From the cell containing the given text, extract its center point as [X, Y] coordinate. 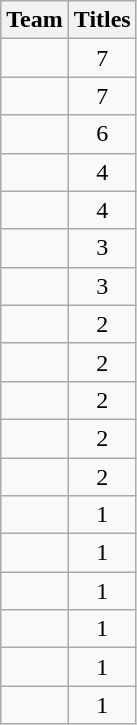
Team [35, 20]
Titles [102, 20]
6 [102, 134]
